Pinpoint the cell where the given text exists, returning its (X, Y) midpoint coordinate. 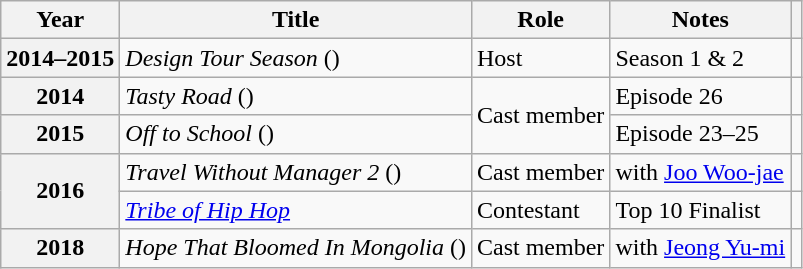
with Jeong Yu-mi (700, 248)
Top 10 Finalist (700, 210)
Episode 23–25 (700, 134)
Tasty Road () (296, 96)
2015 (60, 134)
2016 (60, 191)
Year (60, 20)
Title (296, 20)
Role (540, 20)
Tribe of Hip Hop (296, 210)
Design Tour Season () (296, 58)
Off to School () (296, 134)
2018 (60, 248)
Hope That Bloomed In Mongolia () (296, 248)
2014–2015 (60, 58)
Notes (700, 20)
2014 (60, 96)
Host (540, 58)
Season 1 & 2 (700, 58)
Episode 26 (700, 96)
Travel Without Manager 2 () (296, 172)
with Joo Woo-jae (700, 172)
Contestant (540, 210)
